Pinpoint the cell where the given text exists, returning its (x, y) midpoint coordinate. 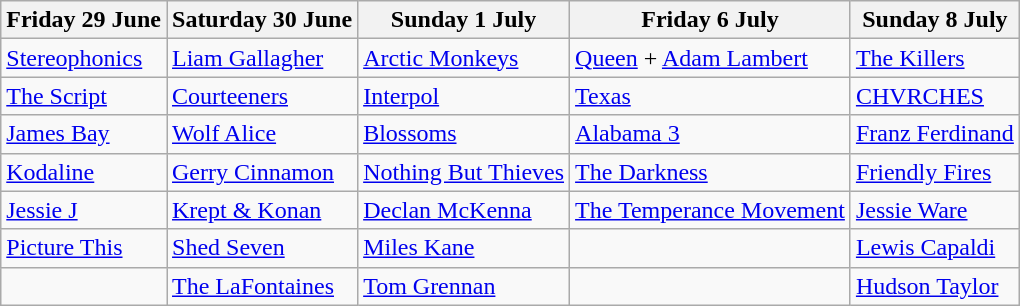
James Bay (84, 134)
Friday 6 July (710, 20)
CHVRCHES (934, 96)
Jessie Ware (934, 210)
Sunday 8 July (934, 20)
Courteeners (262, 96)
Alabama 3 (710, 134)
Saturday 30 June (262, 20)
Jessie J (84, 210)
Stereophonics (84, 58)
Wolf Alice (262, 134)
Gerry Cinnamon (262, 172)
Krept & Konan (262, 210)
Lewis Capaldi (934, 248)
Shed Seven (262, 248)
Hudson Taylor (934, 286)
Nothing But Thieves (464, 172)
Miles Kane (464, 248)
Liam Gallagher (262, 58)
Friday 29 June (84, 20)
Kodaline (84, 172)
Tom Grennan (464, 286)
Franz Ferdinand (934, 134)
Declan McKenna (464, 210)
The Script (84, 96)
The Temperance Movement (710, 210)
Queen + Adam Lambert (710, 58)
Blossoms (464, 134)
Picture This (84, 248)
Friendly Fires (934, 172)
The Darkness (710, 172)
Sunday 1 July (464, 20)
Interpol (464, 96)
The Killers (934, 58)
Arctic Monkeys (464, 58)
The LaFontaines (262, 286)
Texas (710, 96)
